From the cell containing the given text, extract its center point as (X, Y) coordinate. 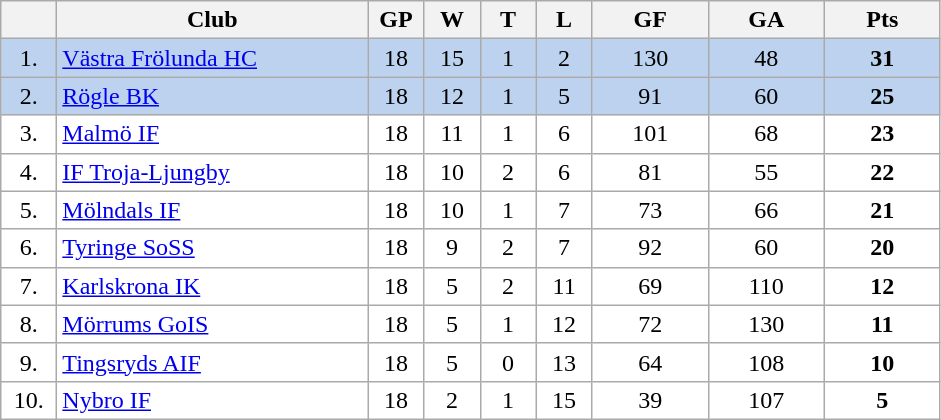
T (508, 20)
Club (212, 20)
110 (766, 286)
39 (650, 400)
107 (766, 400)
9 (452, 248)
31 (882, 58)
W (452, 20)
81 (650, 172)
GF (650, 20)
108 (766, 362)
Västra Frölunda HC (212, 58)
55 (766, 172)
68 (766, 134)
23 (882, 134)
25 (882, 96)
L (564, 20)
Karlskrona IK (212, 286)
Rögle BK (212, 96)
Malmö IF (212, 134)
Tingsryds AIF (212, 362)
9. (29, 362)
0 (508, 362)
8. (29, 324)
13 (564, 362)
Mölndals IF (212, 210)
72 (650, 324)
20 (882, 248)
7. (29, 286)
Mörrums GoIS (212, 324)
IF Troja-Ljungby (212, 172)
4. (29, 172)
3. (29, 134)
Pts (882, 20)
1. (29, 58)
48 (766, 58)
69 (650, 286)
92 (650, 248)
6. (29, 248)
101 (650, 134)
5. (29, 210)
Nybro IF (212, 400)
66 (766, 210)
91 (650, 96)
Tyringe SoSS (212, 248)
21 (882, 210)
GP (396, 20)
10. (29, 400)
73 (650, 210)
22 (882, 172)
2. (29, 96)
GA (766, 20)
64 (650, 362)
